For the text-containing cell, return its midpoint in (X, Y) coordinate format. 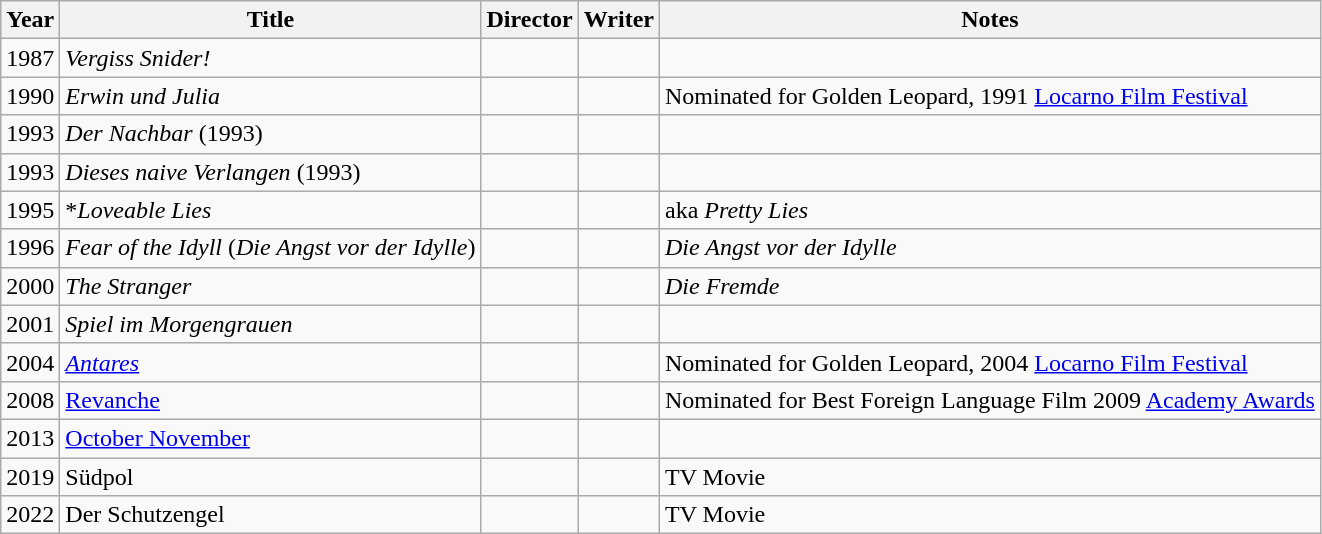
aka Pretty Lies (990, 210)
The Stranger (270, 286)
2022 (30, 515)
2001 (30, 324)
*Loveable Lies (270, 210)
Spiel im Morgengrauen (270, 324)
2000 (30, 286)
Year (30, 20)
Dieses naive Verlangen (1993) (270, 172)
Die Angst vor der Idylle (990, 248)
Nominated for Golden Leopard, 2004 Locarno Film Festival (990, 362)
Südpol (270, 477)
Title (270, 20)
2019 (30, 477)
1995 (30, 210)
2013 (30, 438)
Vergiss Snider! (270, 58)
1990 (30, 96)
Writer (618, 20)
Revanche (270, 400)
1987 (30, 58)
October November (270, 438)
1996 (30, 248)
Antares (270, 362)
Director (530, 20)
Die Fremde (990, 286)
Fear of the Idyll (Die Angst vor der Idylle) (270, 248)
Notes (990, 20)
Der Nachbar (1993) (270, 134)
Nominated for Best Foreign Language Film 2009 Academy Awards (990, 400)
Erwin und Julia (270, 96)
Nominated for Golden Leopard, 1991 Locarno Film Festival (990, 96)
2004 (30, 362)
2008 (30, 400)
Der Schutzengel (270, 515)
